Scan for the cell matching the given text and deliver its [x, y] coordinate at center. 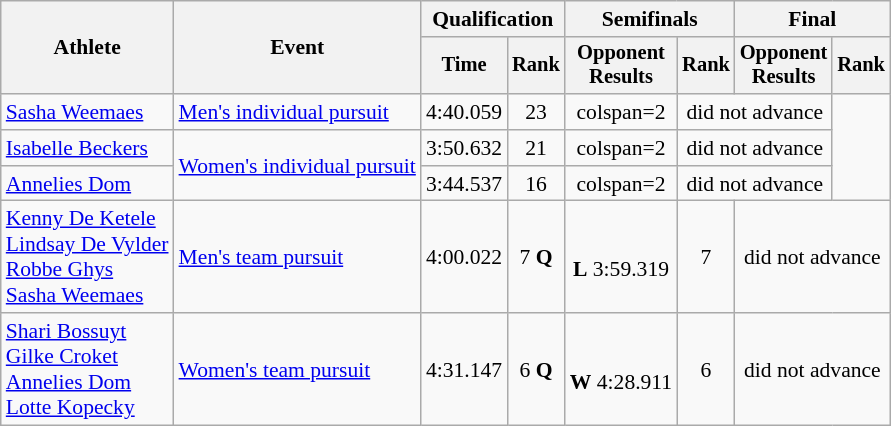
L 3:59.319 [621, 257]
Event [298, 48]
Final [812, 19]
3:44.537 [464, 184]
Women's individual pursuit [298, 166]
7 [706, 257]
7 Q [536, 257]
Semifinals [650, 19]
Kenny De KeteleLindsay De VylderRobbe GhysSasha Weemaes [88, 257]
Men's individual pursuit [298, 112]
W 4:28.911 [621, 369]
Women's team pursuit [298, 369]
21 [536, 148]
6 [706, 369]
4:31.147 [464, 369]
Men's team pursuit [298, 257]
Qualification [493, 19]
Isabelle Beckers [88, 148]
4:40.059 [464, 112]
Sasha Weemaes [88, 112]
6 Q [536, 369]
Time [464, 66]
Annelies Dom [88, 184]
3:50.632 [464, 148]
16 [536, 184]
Athlete [88, 48]
4:00.022 [464, 257]
23 [536, 112]
Shari BossuytGilke CroketAnnelies DomLotte Kopecky [88, 369]
